Return (x, y) of the center of cell containing provided text 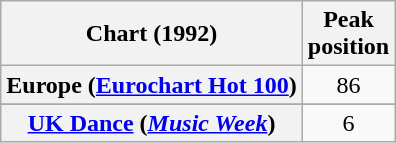
Europe (Eurochart Hot 100) (152, 85)
Peakposition (348, 34)
Chart (1992) (152, 34)
6 (348, 123)
86 (348, 85)
UK Dance (Music Week) (152, 123)
